Capture the cell that displays the provided text and extract its (x, y) central coordinate. 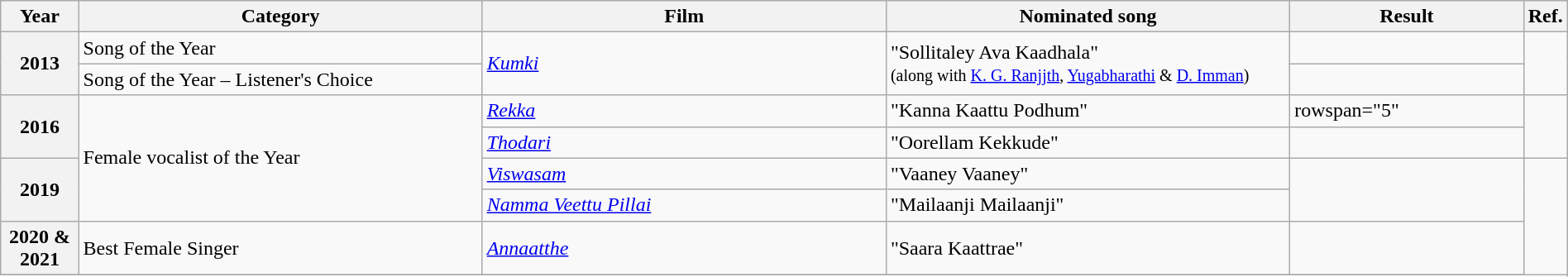
"Sollitaley Ava Kaadhala"(along with K. G. Ranjjth, Yugabharathi & D. Imman) (1088, 64)
2013 (40, 64)
Annaatthe (684, 248)
Viswasam (684, 174)
Song of the Year – Listener's Choice (280, 79)
Best Female Singer (280, 248)
Year (40, 17)
"Kanna Kaattu Podhum" (1088, 111)
"Saara Kaattrae" (1088, 248)
2016 (40, 127)
Female vocalist of the Year (280, 158)
"Mailaanji Mailaanji" (1088, 205)
Nominated song (1088, 17)
rowspan="5" (1407, 111)
Song of the Year (280, 48)
Thodari (684, 142)
Rekka (684, 111)
"Vaaney Vaaney" (1088, 174)
Category (280, 17)
2019 (40, 189)
Ref. (1545, 17)
Namma Veettu Pillai (684, 205)
Kumki (684, 64)
2020 & 2021 (40, 248)
Result (1407, 17)
"Oorellam Kekkude" (1088, 142)
Film (684, 17)
